Extract the (x, y) coordinate from the center of the cell holding the provided text.  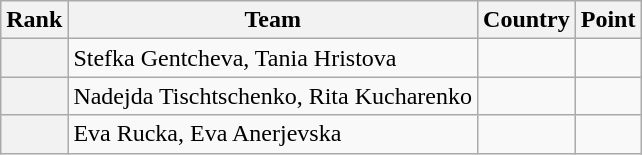
Rank (34, 20)
Team (273, 20)
Eva Rucka, Eva Anerjevska (273, 134)
Nadejda Tischtschenko, Rita Kucharenko (273, 96)
Country (527, 20)
Point (608, 20)
Stefka Gentcheva, Tania Hristova (273, 58)
